Determine the [x, y] coordinate at the center of the cell enclosing the given text.  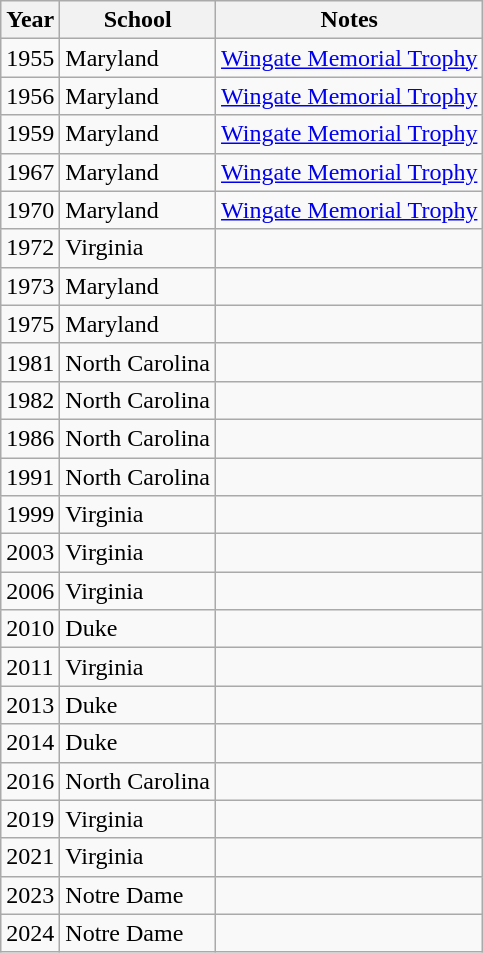
1956 [30, 96]
1986 [30, 438]
2021 [30, 857]
2006 [30, 591]
1982 [30, 400]
2016 [30, 781]
1970 [30, 210]
2024 [30, 933]
2010 [30, 629]
1999 [30, 515]
1991 [30, 477]
1975 [30, 324]
1973 [30, 286]
1967 [30, 172]
1981 [30, 362]
2011 [30, 667]
2014 [30, 743]
1959 [30, 134]
Year [30, 20]
1972 [30, 248]
1955 [30, 58]
2013 [30, 705]
2003 [30, 553]
Notes [350, 20]
School [138, 20]
2019 [30, 819]
2023 [30, 895]
